Return the (X, Y) coordinate for the center point of the cell that contains the specified text.  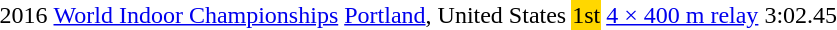
4 × 400 m relay (682, 15)
Portland, United States (456, 15)
World Indoor Championships (196, 15)
1st (586, 15)
